Pinpoint the cell where the given text exists, returning its (X, Y) midpoint coordinate. 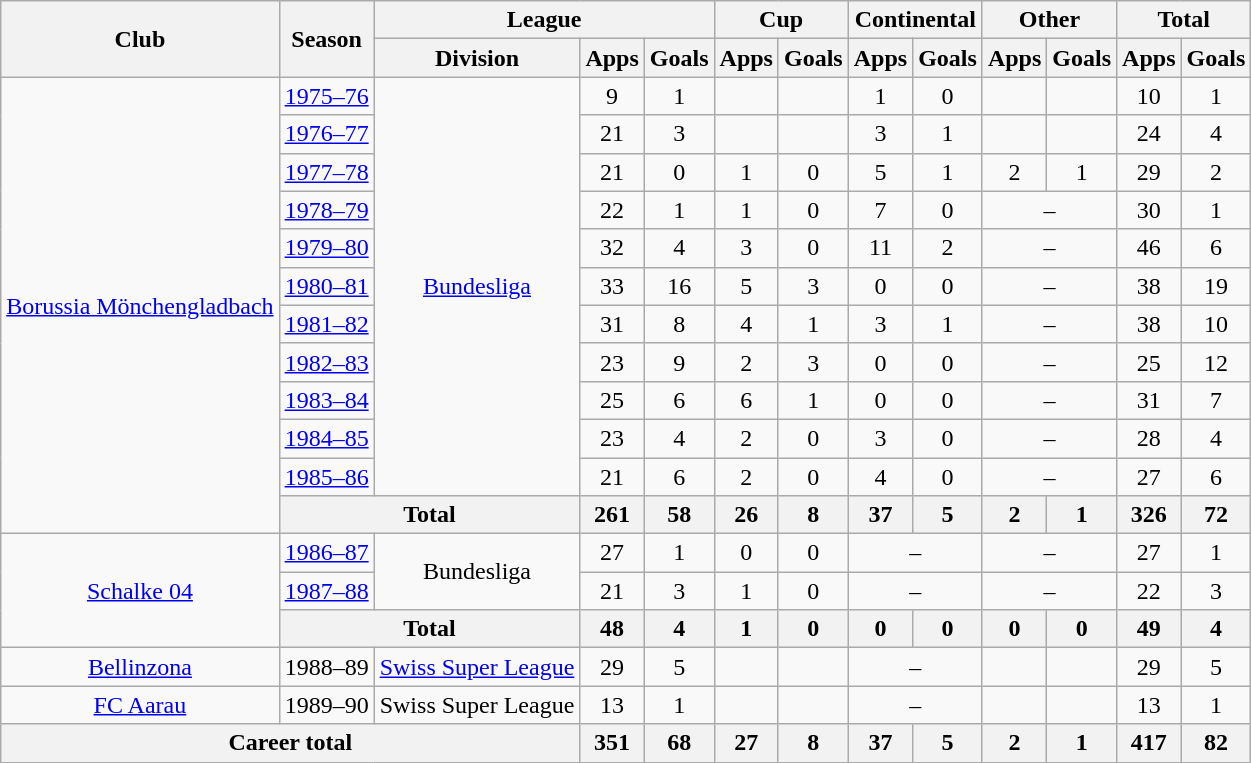
417 (1149, 743)
26 (746, 515)
1982–83 (326, 362)
1978–79 (326, 210)
Other (1049, 20)
33 (612, 286)
Division (477, 58)
68 (679, 743)
58 (679, 515)
1986–87 (326, 553)
30 (1149, 210)
261 (612, 515)
Schalke 04 (140, 591)
1988–89 (326, 667)
48 (612, 629)
82 (1216, 743)
351 (612, 743)
326 (1149, 515)
12 (1216, 362)
1975–76 (326, 96)
1980–81 (326, 286)
Continental (915, 20)
72 (1216, 515)
1984–85 (326, 438)
1987–88 (326, 591)
1983–84 (326, 400)
11 (880, 248)
32 (612, 248)
Bellinzona (140, 667)
Career total (290, 743)
1977–78 (326, 172)
Club (140, 39)
24 (1149, 134)
Season (326, 39)
28 (1149, 438)
Borussia Mönchengladbach (140, 306)
49 (1149, 629)
1976–77 (326, 134)
League (544, 20)
16 (679, 286)
1985–86 (326, 477)
1979–80 (326, 248)
FC Aarau (140, 705)
1981–82 (326, 324)
1989–90 (326, 705)
Cup (781, 20)
46 (1149, 248)
19 (1216, 286)
